Locate the cell with the specified text and output its [x, y] center coordinate. 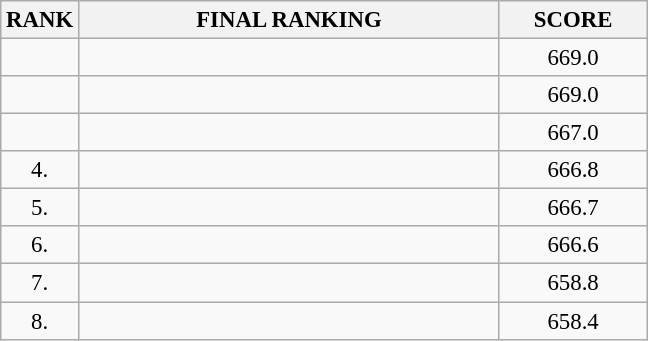
5. [40, 208]
FINAL RANKING [288, 20]
7. [40, 283]
666.6 [572, 245]
666.8 [572, 170]
667.0 [572, 133]
6. [40, 245]
SCORE [572, 20]
658.8 [572, 283]
4. [40, 170]
666.7 [572, 208]
658.4 [572, 321]
8. [40, 321]
RANK [40, 20]
